Identify which cell holds the provided text, then report its (X, Y) central coordinate. 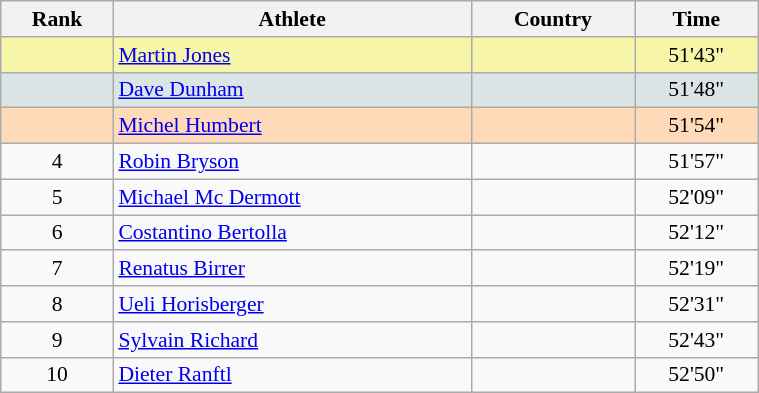
Dave Dunham (292, 90)
Time (696, 19)
Michael Mc Dermott (292, 197)
52'09" (696, 197)
10 (58, 375)
5 (58, 197)
Athlete (292, 19)
Dieter Ranftl (292, 375)
9 (58, 340)
52'19" (696, 269)
Sylvain Richard (292, 340)
7 (58, 269)
Renatus Birrer (292, 269)
Martin Jones (292, 55)
51'48" (696, 90)
Michel Humbert (292, 126)
Rank (58, 19)
52'50" (696, 375)
52'43" (696, 340)
6 (58, 233)
51'57" (696, 162)
52'12" (696, 233)
51'43" (696, 55)
Ueli Horisberger (292, 304)
Country (553, 19)
4 (58, 162)
Robin Bryson (292, 162)
Costantino Bertolla (292, 233)
51'54" (696, 126)
52'31" (696, 304)
8 (58, 304)
